Extract the (x, y) coordinate from the center of the cell holding the provided text.  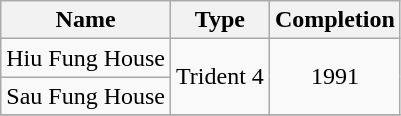
Name (86, 20)
Type (220, 20)
Completion (334, 20)
Trident 4 (220, 77)
1991 (334, 77)
Hiu Fung House (86, 58)
Sau Fung House (86, 96)
